Capture the cell that displays the provided text and extract its (X, Y) central coordinate. 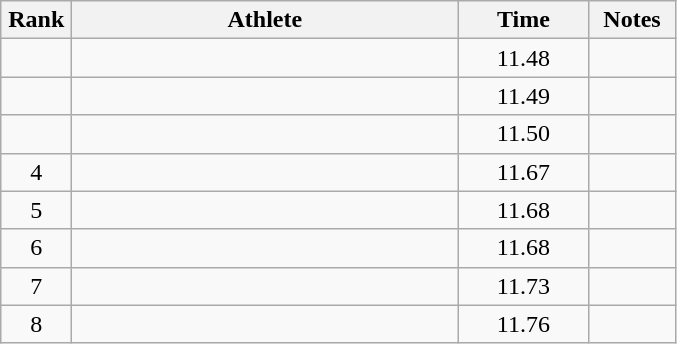
Athlete (265, 20)
6 (36, 248)
11.76 (524, 324)
5 (36, 210)
11.48 (524, 58)
11.67 (524, 172)
11.73 (524, 286)
11.50 (524, 134)
Notes (632, 20)
11.49 (524, 96)
8 (36, 324)
Time (524, 20)
Rank (36, 20)
4 (36, 172)
7 (36, 286)
